Pinpoint the cell where the given text exists, returning its (x, y) midpoint coordinate. 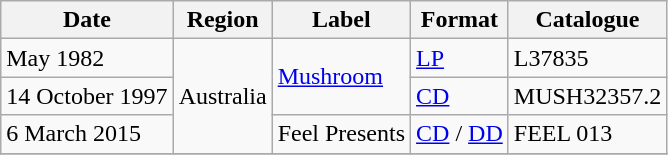
Region (222, 20)
CD (460, 96)
Format (460, 20)
6 March 2015 (87, 134)
Mushroom (341, 77)
Label (341, 20)
Date (87, 20)
FEEL 013 (587, 134)
Catalogue (587, 20)
L37835 (587, 58)
MUSH32357.2 (587, 96)
Australia (222, 96)
14 October 1997 (87, 96)
LP (460, 58)
Feel Presents (341, 134)
CD / DD (460, 134)
May 1982 (87, 58)
